Identify which cell holds the provided text, then report its (X, Y) central coordinate. 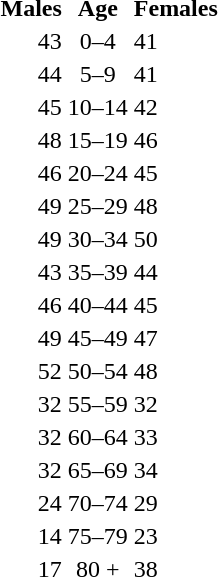
50–54 (98, 371)
60–64 (98, 437)
0–4 (98, 41)
25–29 (98, 206)
10–14 (98, 107)
15–19 (98, 140)
45–49 (98, 338)
70–74 (98, 503)
55–59 (98, 404)
30–34 (98, 239)
20–24 (98, 173)
75–79 (98, 536)
5–9 (98, 74)
65–69 (98, 470)
35–39 (98, 272)
40–44 (98, 305)
